Provide the (x, y) coordinate of the cell's center where the given text is located.  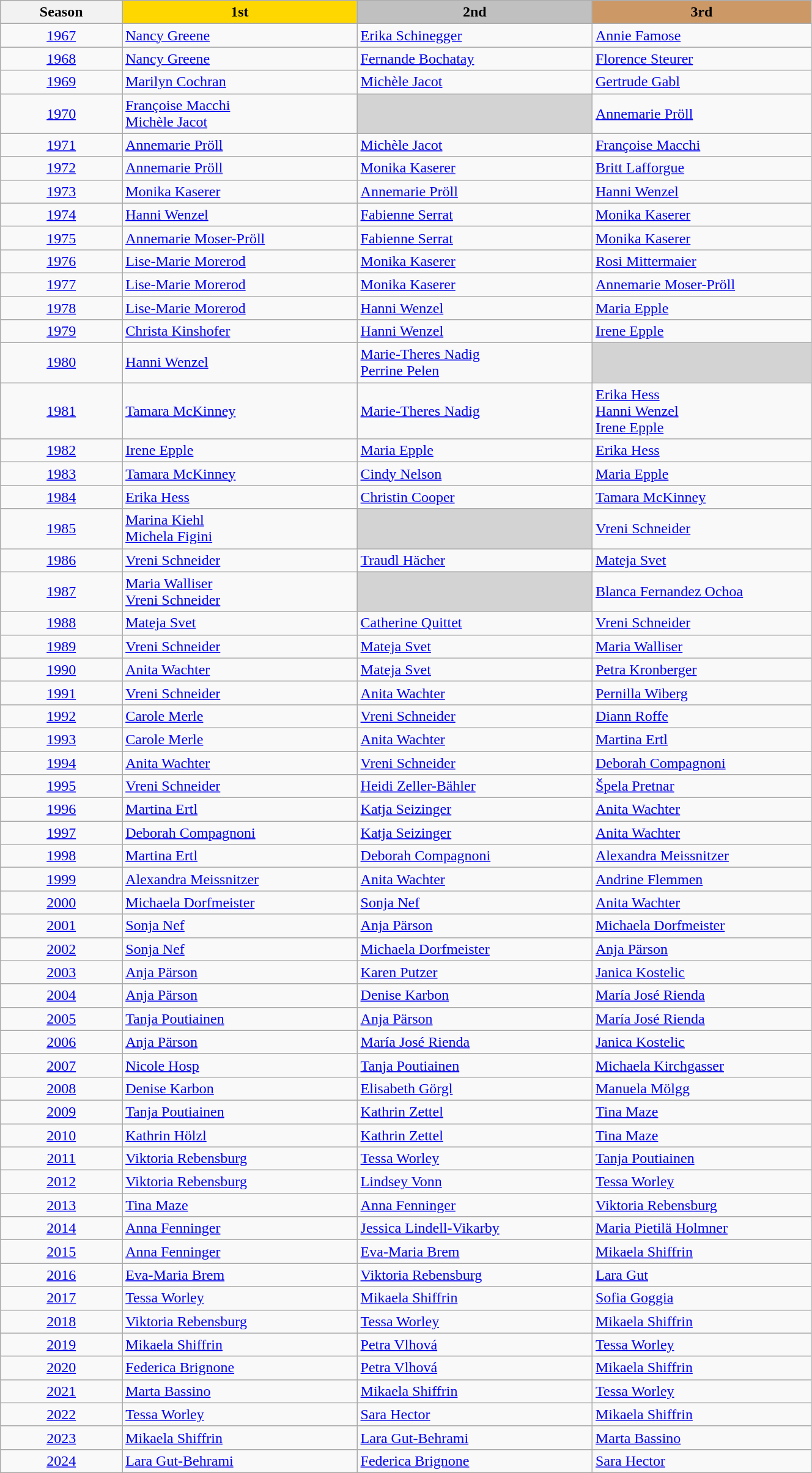
2019 (61, 1345)
1974 (61, 215)
1975 (61, 238)
1992 (61, 716)
Christin Cooper (474, 497)
1967 (61, 35)
1984 (61, 497)
2003 (61, 972)
Kathrin Hölzl (240, 1135)
Andrine Flemmen (701, 879)
Maria Walliser Vreni Schneider (240, 592)
Marie-Theres Nadig (474, 411)
1979 (61, 331)
1971 (61, 145)
2011 (61, 1159)
Nicole Hosp (240, 1065)
Elisabeth Görgl (474, 1088)
Diann Roffe (701, 716)
Špela Pretnar (701, 786)
2006 (61, 1042)
1988 (61, 623)
2022 (61, 1414)
1985 (61, 528)
1994 (61, 762)
Françoise Macchi (701, 145)
1991 (61, 693)
1973 (61, 191)
1999 (61, 879)
Sofia Goggia (701, 1298)
1987 (61, 592)
Season (61, 12)
1986 (61, 560)
Gertrude Gabl (701, 82)
1981 (61, 411)
1983 (61, 474)
Maria Walliser (701, 646)
2015 (61, 1252)
1993 (61, 739)
2018 (61, 1321)
2020 (61, 1368)
1996 (61, 810)
1990 (61, 670)
1972 (61, 168)
Annie Famose (701, 35)
Cindy Nelson (474, 474)
2010 (61, 1135)
2002 (61, 949)
Erika Schinegger (474, 35)
3rd (701, 12)
Marina Kiehl Michela Figini (240, 528)
1995 (61, 786)
1969 (61, 82)
Rosi Mittermaier (701, 261)
1989 (61, 646)
Florence Steurer (701, 59)
2012 (61, 1182)
Michaela Kirchgasser (701, 1065)
2nd (474, 12)
Fernande Bochatay (474, 59)
Blanca Fernandez Ochoa (701, 592)
1998 (61, 856)
2014 (61, 1228)
2024 (61, 1461)
Maria Pietilä Holmner (701, 1228)
1978 (61, 308)
1980 (61, 363)
2021 (61, 1391)
Lindsey Vonn (474, 1182)
2023 (61, 1438)
Christa Kinshofer (240, 331)
1976 (61, 261)
1977 (61, 284)
Marie-Theres Nadig Perrine Pelen (474, 363)
2017 (61, 1298)
2000 (61, 903)
2009 (61, 1112)
2001 (61, 926)
2016 (61, 1275)
Petra Kronberger (701, 670)
1982 (61, 451)
2004 (61, 995)
Manuela Mölgg (701, 1088)
Françoise Macchi Michèle Jacot (240, 114)
2005 (61, 1019)
Traudl Hächer (474, 560)
Lara Gut (701, 1275)
Pernilla Wiberg (701, 693)
Marilyn Cochran (240, 82)
1970 (61, 114)
2013 (61, 1205)
Heidi Zeller-Bähler (474, 786)
1997 (61, 833)
Catherine Quittet (474, 623)
2008 (61, 1088)
Erika Hess Hanni Wenzel Irene Epple (701, 411)
Britt Lafforgue (701, 168)
1968 (61, 59)
Karen Putzer (474, 972)
Jessica Lindell-Vikarby (474, 1228)
1st (240, 12)
2007 (61, 1065)
